Find where the given text appears and provide that cell's center as (x, y) coordinate. 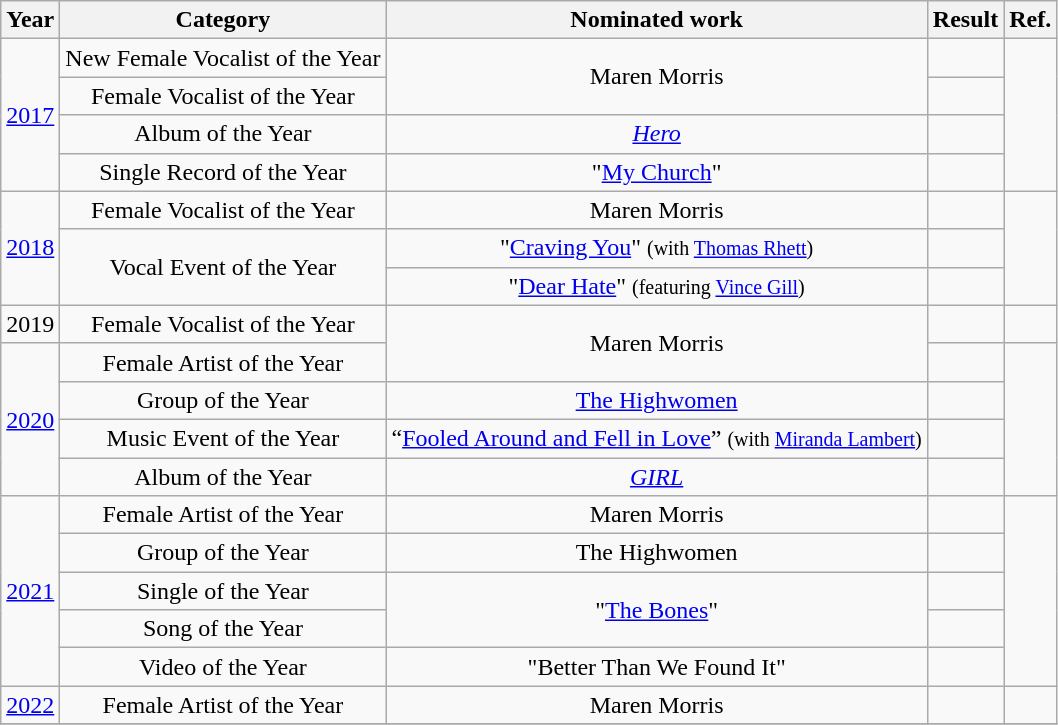
“Fooled Around and Fell in Love” (with Miranda Lambert) (656, 438)
Video of the Year (223, 667)
Single of the Year (223, 591)
Hero (656, 134)
"Craving You" (with Thomas Rhett) (656, 248)
Nominated work (656, 20)
2018 (30, 248)
Category (223, 20)
Single Record of the Year (223, 172)
Ref. (1030, 20)
2021 (30, 591)
2017 (30, 115)
Year (30, 20)
2019 (30, 324)
Song of the Year (223, 629)
Result (965, 20)
New Female Vocalist of the Year (223, 58)
2020 (30, 419)
"My Church" (656, 172)
Music Event of the Year (223, 438)
Vocal Event of the Year (223, 267)
GIRL (656, 477)
"Better Than We Found It" (656, 667)
2022 (30, 705)
"The Bones" (656, 610)
"Dear Hate" (featuring Vince Gill) (656, 286)
